Return the (X, Y) coordinate for the center point of the cell that contains the specified text.  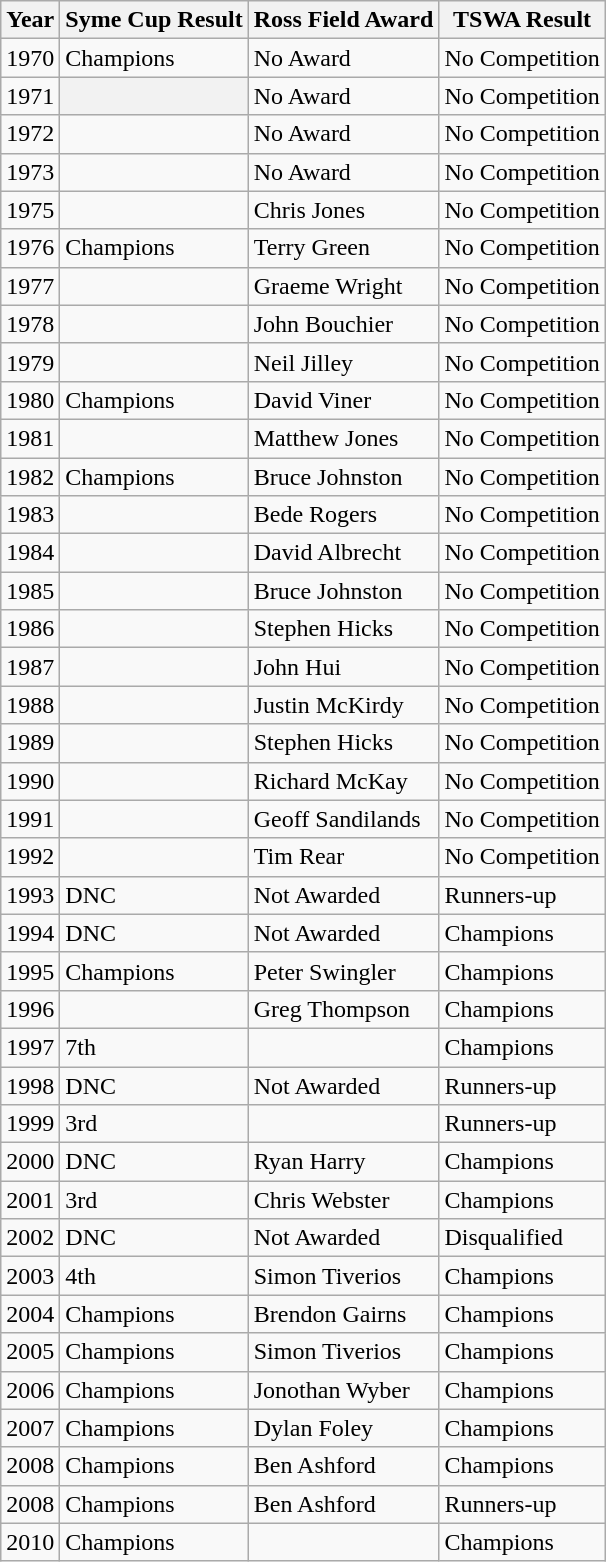
Chris Jones (344, 210)
Neil Jilley (344, 362)
1996 (30, 1009)
1994 (30, 933)
Syme Cup Result (154, 20)
1985 (30, 591)
David Viner (344, 400)
1984 (30, 553)
1982 (30, 477)
Matthew Jones (344, 438)
2003 (30, 1276)
1970 (30, 58)
1987 (30, 667)
David Albrecht (344, 553)
2002 (30, 1238)
1971 (30, 96)
1986 (30, 629)
TSWA Result (522, 20)
1978 (30, 324)
1972 (30, 134)
Disqualified (522, 1238)
Year (30, 20)
Justin McKirdy (344, 705)
1989 (30, 743)
2006 (30, 1390)
Dylan Foley (344, 1428)
1979 (30, 362)
1983 (30, 515)
John Bouchier (344, 324)
1993 (30, 895)
Graeme Wright (344, 286)
1990 (30, 781)
Richard McKay (344, 781)
John Hui (344, 667)
Brendon Gairns (344, 1314)
1997 (30, 1047)
1976 (30, 248)
2010 (30, 1542)
1975 (30, 210)
Jonothan Wyber (344, 1390)
Chris Webster (344, 1200)
1988 (30, 705)
1981 (30, 438)
2005 (30, 1352)
1980 (30, 400)
7th (154, 1047)
2001 (30, 1200)
1992 (30, 857)
1995 (30, 971)
4th (154, 1276)
Terry Green (344, 248)
2000 (30, 1162)
Tim Rear (344, 857)
1973 (30, 172)
Peter Swingler (344, 971)
1998 (30, 1085)
1991 (30, 819)
2007 (30, 1428)
Ross Field Award (344, 20)
1999 (30, 1124)
Bede Rogers (344, 515)
Ryan Harry (344, 1162)
Greg Thompson (344, 1009)
Geoff Sandilands (344, 819)
1977 (30, 286)
2004 (30, 1314)
